Detect which cell encompasses the target text, then output its (X, Y) center coordinate. 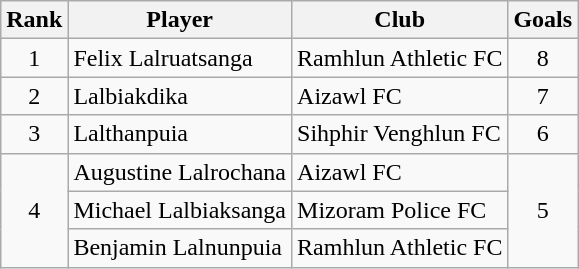
Lalbiakdika (180, 96)
Rank (34, 20)
Mizoram Police FC (400, 210)
Player (180, 20)
Michael Lalbiaksanga (180, 210)
Felix Lalruatsanga (180, 58)
8 (543, 58)
5 (543, 210)
Lalthanpuia (180, 134)
3 (34, 134)
Club (400, 20)
4 (34, 210)
2 (34, 96)
Sihphir Venghlun FC (400, 134)
Augustine Lalrochana (180, 172)
Benjamin Lalnunpuia (180, 248)
Goals (543, 20)
7 (543, 96)
6 (543, 134)
1 (34, 58)
